Return the [X, Y] coordinate for the center point of the cell that contains the specified text.  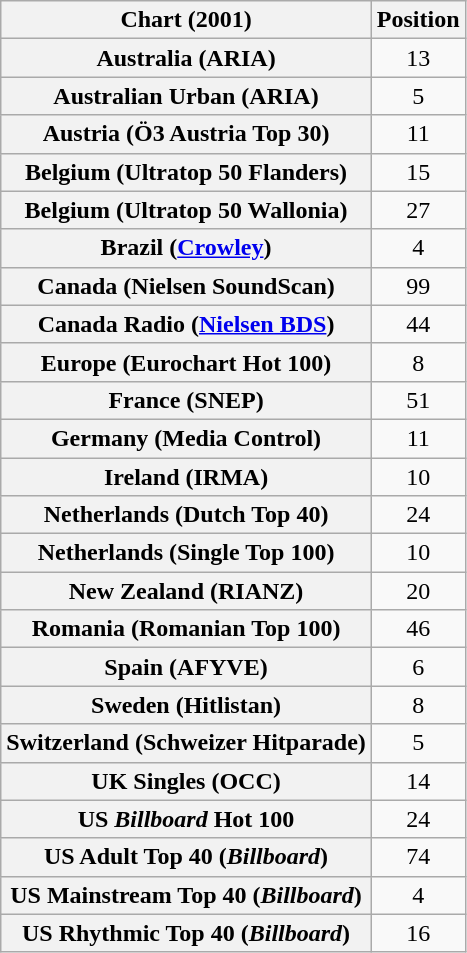
Chart (2001) [186, 20]
US Billboard Hot 100 [186, 819]
16 [418, 933]
27 [418, 210]
20 [418, 591]
51 [418, 400]
Brazil (Crowley) [186, 248]
14 [418, 781]
US Rhythmic Top 40 (Billboard) [186, 933]
6 [418, 667]
Ireland (IRMA) [186, 477]
UK Singles (OCC) [186, 781]
Australia (ARIA) [186, 58]
Romania (Romanian Top 100) [186, 629]
Spain (AFYVE) [186, 667]
99 [418, 286]
US Adult Top 40 (Billboard) [186, 857]
US Mainstream Top 40 (Billboard) [186, 895]
46 [418, 629]
New Zealand (RIANZ) [186, 591]
Europe (Eurochart Hot 100) [186, 362]
Belgium (Ultratop 50 Wallonia) [186, 210]
15 [418, 172]
Position [418, 20]
44 [418, 324]
Canada (Nielsen SoundScan) [186, 286]
Netherlands (Single Top 100) [186, 553]
Switzerland (Schweizer Hitparade) [186, 743]
Germany (Media Control) [186, 438]
Sweden (Hitlistan) [186, 705]
Australian Urban (ARIA) [186, 96]
Austria (Ö3 Austria Top 30) [186, 134]
Netherlands (Dutch Top 40) [186, 515]
74 [418, 857]
France (SNEP) [186, 400]
Belgium (Ultratop 50 Flanders) [186, 172]
13 [418, 58]
Canada Radio (Nielsen BDS) [186, 324]
